Detect which cell encompasses the target text, then output its (X, Y) center coordinate. 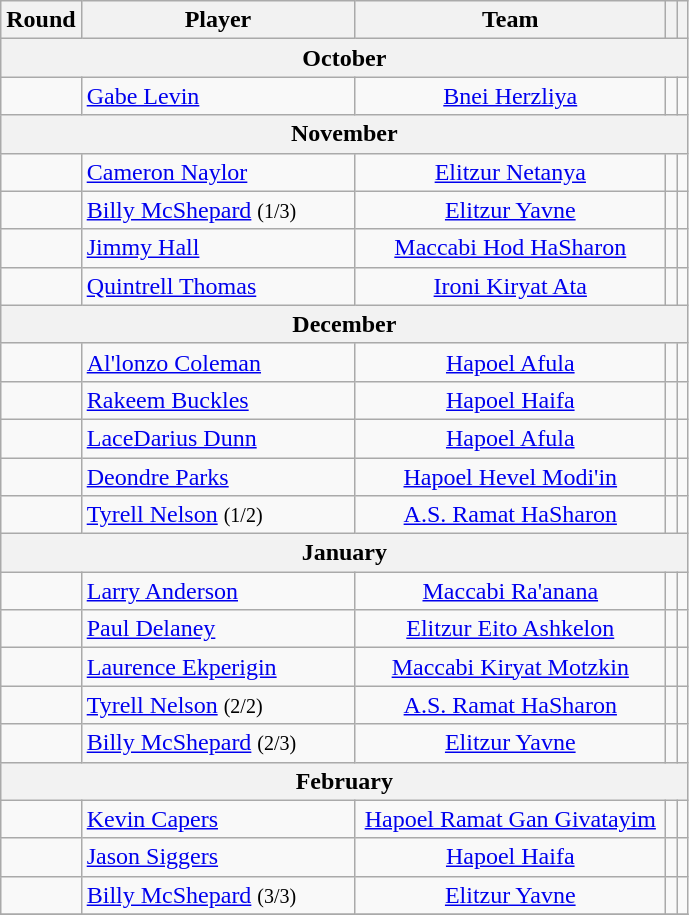
Rakeem Buckles (218, 400)
Jason Siggers (218, 857)
Billy McShepard (1/3) (218, 210)
Larry Anderson (218, 591)
Round (41, 20)
Kevin Capers (218, 819)
Gabe Levin (218, 96)
Tyrell Nelson (1/2) (218, 515)
Billy McShepard (2/3) (218, 743)
October (344, 58)
Ironi Kiryat Ata (510, 286)
Maccabi Ra'anana (510, 591)
Elitzur Eito Ashkelon (510, 629)
Billy McShepard (3/3) (218, 895)
Maccabi Hod HaSharon (510, 248)
Player (218, 20)
February (344, 781)
LaceDarius Dunn (218, 438)
Team (510, 20)
December (344, 324)
Bnei Herzliya (510, 96)
Quintrell Thomas (218, 286)
Elitzur Netanya (510, 172)
Cameron Naylor (218, 172)
Hapoel Ramat Gan Givatayim (510, 819)
Maccabi Kiryat Motzkin (510, 667)
Hapoel Hevel Modi'in (510, 477)
November (344, 134)
Deondre Parks (218, 477)
January (344, 553)
Paul Delaney (218, 629)
Tyrell Nelson (2/2) (218, 705)
Al'lonzo Coleman (218, 362)
Jimmy Hall (218, 248)
Laurence Ekperigin (218, 667)
